Determine the (X, Y) coordinate at the center of the cell enclosing the given text.  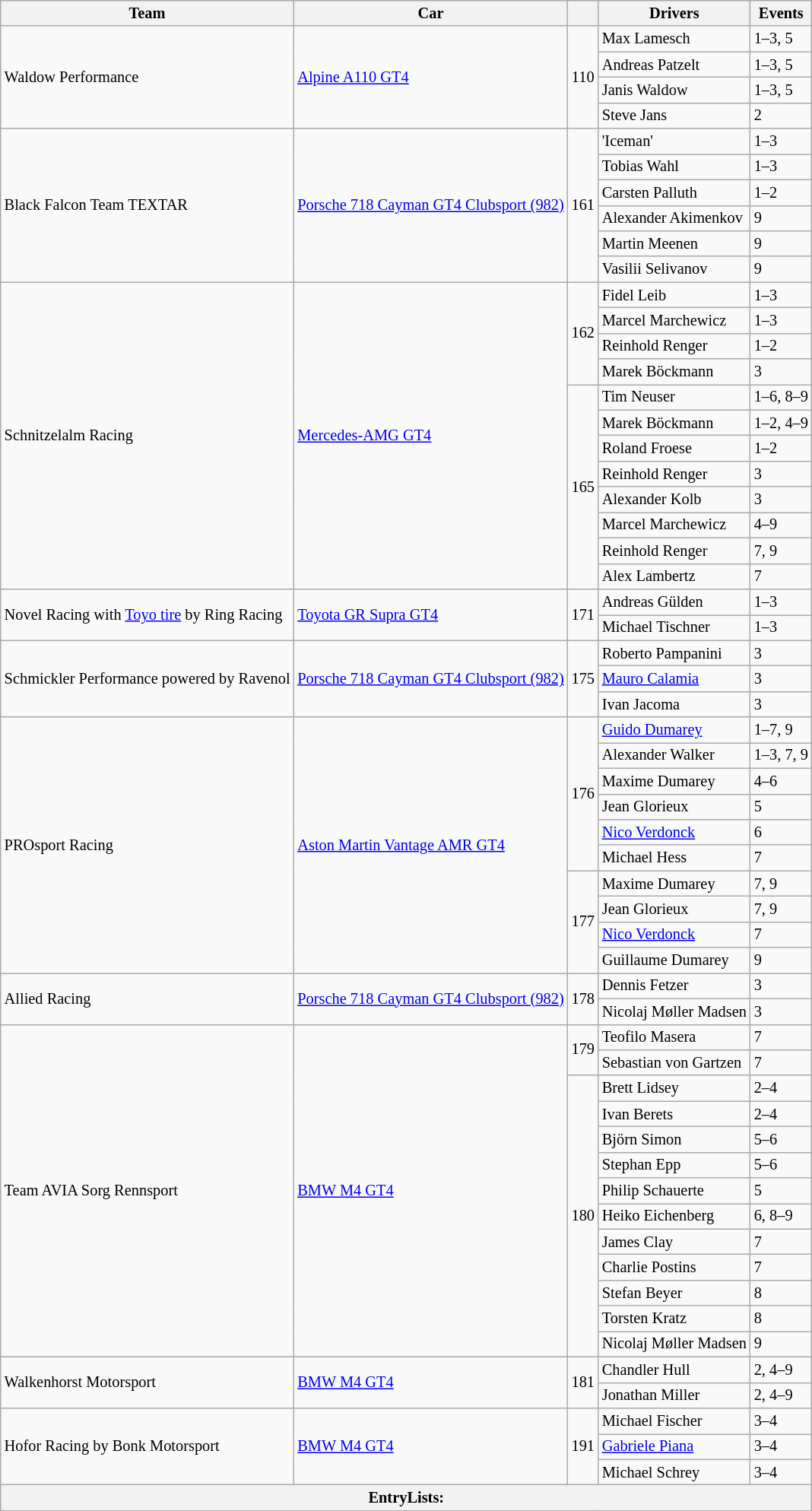
Michael Tischner (674, 627)
Hofor Racing by Bonk Motorsport (147, 1446)
Andreas Patzelt (674, 65)
Schmickler Performance powered by Ravenol (147, 678)
PROsport Racing (147, 846)
110 (583, 78)
1–6, 8–9 (782, 397)
Heiko Eichenberg (674, 1216)
175 (583, 678)
Roland Froese (674, 448)
'Iceman' (674, 141)
Stephan Epp (674, 1165)
Walkenhorst Motorsport (147, 1382)
Michael Hess (674, 858)
2 (782, 116)
1–2, 4–9 (782, 423)
Dennis Fetzer (674, 986)
Michael Schrey (674, 1472)
6 (782, 832)
Charlie Postins (674, 1268)
178 (583, 998)
Drivers (674, 13)
Aston Martin Vantage AMR GT4 (430, 846)
Schnitzelalm Racing (147, 436)
Novel Racing with Toyo tire by Ring Racing (147, 614)
1–7, 9 (782, 730)
Torsten Kratz (674, 1319)
6, 8–9 (782, 1216)
Team (147, 13)
Alpine A110 GT4 (430, 78)
Tobias Wahl (674, 167)
Alexander Akimenkov (674, 218)
171 (583, 614)
Tim Neuser (674, 397)
Black Falcon Team TEXTAR (147, 205)
Roberto Pampanini (674, 653)
161 (583, 205)
Alex Lambertz (674, 576)
177 (583, 922)
162 (583, 333)
EntryLists: (406, 1497)
Ivan Jacoma (674, 704)
Ivan Berets (674, 1114)
Alexander Walker (674, 755)
165 (583, 487)
4–9 (782, 525)
Vasilii Selivanov (674, 269)
4–6 (782, 781)
Mercedes-AMG GT4 (430, 436)
Carsten Palluth (674, 192)
Gabriele Piana (674, 1446)
Team AVIA Sorg Rennsport (147, 1191)
Chandler Hull (674, 1370)
James Clay (674, 1242)
Michael Fischer (674, 1421)
Björn Simon (674, 1139)
179 (583, 1049)
Steve Jans (674, 116)
Guillaume Dumarey (674, 960)
Max Lamesch (674, 39)
Martin Meenen (674, 243)
Andreas Gülden (674, 602)
Brett Lidsey (674, 1088)
Mauro Calamia (674, 678)
Jonathan Miller (674, 1395)
Guido Dumarey (674, 730)
Toyota GR Supra GT4 (430, 614)
Allied Racing (147, 998)
Sebastian von Gartzen (674, 1062)
Stefan Beyer (674, 1293)
Car (430, 13)
191 (583, 1446)
Janis Waldow (674, 90)
Waldow Performance (147, 78)
Fidel Leib (674, 295)
Events (782, 13)
181 (583, 1382)
Teofilo Masera (674, 1037)
176 (583, 794)
180 (583, 1216)
Philip Schauerte (674, 1191)
1–3, 7, 9 (782, 755)
Alexander Kolb (674, 500)
